Output the [X, Y] coordinate of the center of the cell containing the given text.  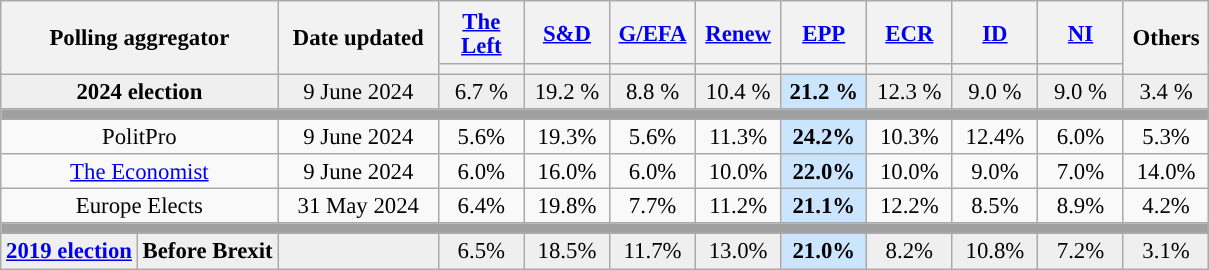
8.8 % [653, 92]
Others [1166, 38]
8.5% [995, 206]
3.1% [1166, 252]
22.0% [824, 172]
8.2% [910, 252]
Polling aggregator [140, 38]
6.5% [482, 252]
2019 election [69, 252]
10.8% [995, 252]
3.4 % [1166, 92]
12.4% [995, 138]
11.7% [653, 252]
Before Brexit [208, 252]
11.3% [738, 138]
14.0% [1166, 172]
S&D [567, 32]
31 May 2024 [358, 206]
4.2% [1166, 206]
11.2% [738, 206]
G/EFA [653, 32]
NI [1081, 32]
2024 election [140, 92]
10.3% [910, 138]
Renew [738, 32]
6.4% [482, 206]
19.2 % [567, 92]
21.1% [824, 206]
Date updated [358, 38]
8.9% [1081, 206]
19.3% [567, 138]
PolitPro [140, 138]
16.0% [567, 172]
7.2% [1081, 252]
The Economist [140, 172]
9.0% [995, 172]
7.0% [1081, 172]
12.3 % [910, 92]
12.2% [910, 206]
The Left [482, 32]
18.5% [567, 252]
21.0% [824, 252]
Europe Elects [140, 206]
EPP [824, 32]
13.0% [738, 252]
7.7% [653, 206]
5.3% [1166, 138]
10.4 % [738, 92]
21.2 % [824, 92]
6.7 % [482, 92]
ID [995, 32]
24.2% [824, 138]
19.8% [567, 206]
ECR [910, 32]
